Output the [x, y] coordinate of the center of the cell containing the given text.  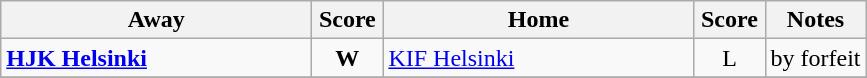
HJK Helsinki [156, 58]
L [730, 58]
Home [538, 20]
KIF Helsinki [538, 58]
W [348, 58]
Notes [816, 20]
Away [156, 20]
by forfeit [816, 58]
